Return the (x, y) coordinate for the center point of the cell that contains the specified text.  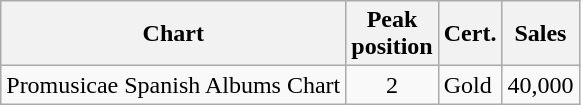
Gold (470, 85)
2 (392, 85)
Sales (540, 34)
Peakposition (392, 34)
Cert. (470, 34)
Promusicae Spanish Albums Chart (174, 85)
Chart (174, 34)
40,000 (540, 85)
